For the text-containing cell, return its midpoint in [x, y] coordinate format. 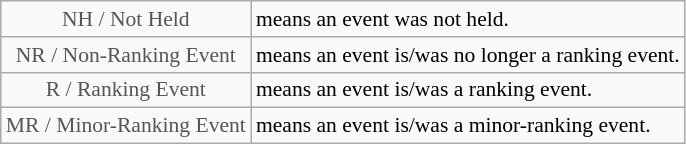
NH / Not Held [126, 19]
NR / Non-Ranking Event [126, 55]
means an event is/was a minor-ranking event. [468, 126]
R / Ranking Event [126, 90]
means an event was not held. [468, 19]
means an event is/was a ranking event. [468, 90]
MR / Minor-Ranking Event [126, 126]
means an event is/was no longer a ranking event. [468, 55]
